Return the [x, y] coordinate for the center point of the cell that contains the specified text.  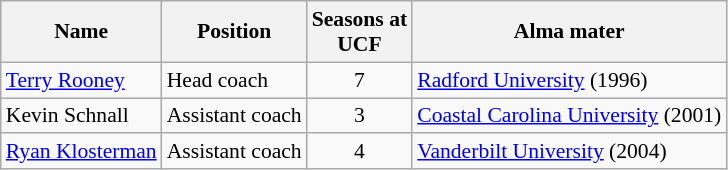
Kevin Schnall [82, 116]
Seasons atUCF [360, 32]
Name [82, 32]
Alma mater [569, 32]
Coastal Carolina University (2001) [569, 116]
3 [360, 116]
7 [360, 80]
Position [234, 32]
Ryan Klosterman [82, 152]
Terry Rooney [82, 80]
Head coach [234, 80]
Radford University (1996) [569, 80]
Vanderbilt University (2004) [569, 152]
4 [360, 152]
